Return the [x, y] coordinate for the center point of the cell that contains the specified text.  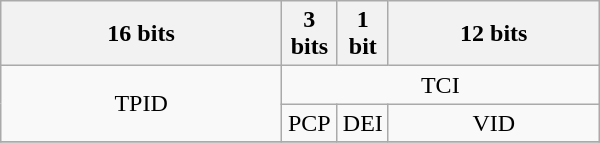
TPID [142, 104]
PCP [309, 123]
TCI [440, 85]
3 bits [309, 34]
VID [494, 123]
DEI [362, 123]
1 bit [362, 34]
16 bits [142, 34]
12 bits [494, 34]
